Output the [x, y] coordinate of the center of the cell containing the given text.  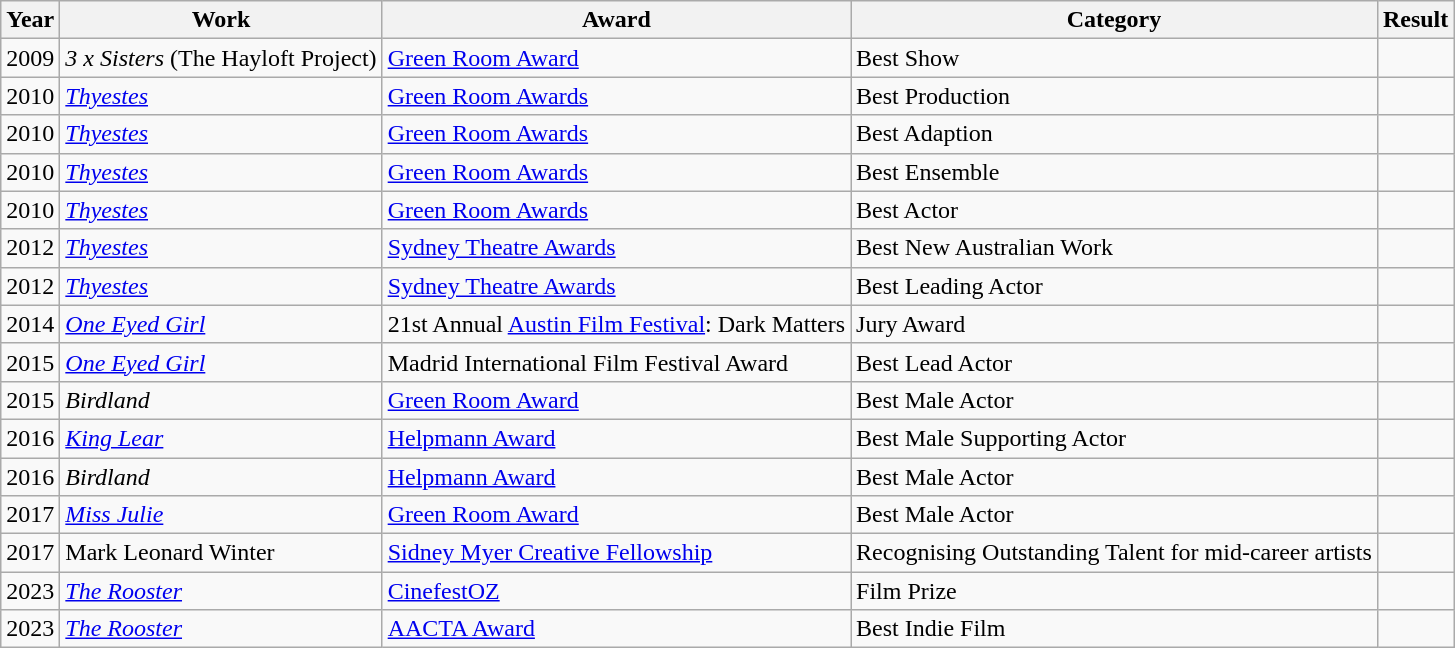
2014 [30, 324]
Best Show [1114, 58]
Mark Leonard Winter [221, 553]
Film Prize [1114, 591]
Best Production [1114, 96]
Best Leading Actor [1114, 286]
AACTA Award [616, 629]
Category [1114, 20]
21st Annual Austin Film Festival: Dark Matters [616, 324]
Best Ensemble [1114, 172]
Year [30, 20]
Jury Award [1114, 324]
Best Actor [1114, 210]
King Lear [221, 438]
Best Adaption [1114, 134]
Recognising Outstanding Talent for mid-career artists [1114, 553]
CinefestOZ [616, 591]
Sidney Myer Creative Fellowship [616, 553]
Work [221, 20]
Best Indie Film [1114, 629]
Miss Julie [221, 515]
Best Male Supporting Actor [1114, 438]
Award [616, 20]
Best Lead Actor [1114, 362]
Madrid International Film Festival Award [616, 362]
2009 [30, 58]
3 x Sisters (The Hayloft Project) [221, 58]
Result [1415, 20]
Best New Australian Work [1114, 248]
